Return the [X, Y] coordinate for the center point of the cell that contains the specified text.  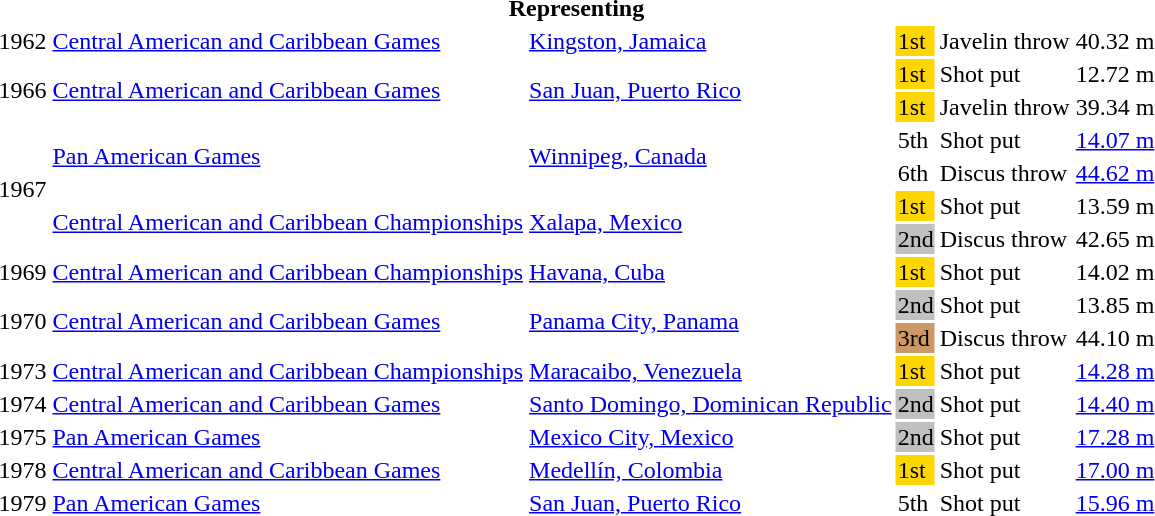
6th [916, 173]
3rd [916, 338]
Santo Domingo, Dominican Republic [711, 404]
Winnipeg, Canada [711, 156]
Havana, Cuba [711, 272]
5th [916, 140]
Kingston, Jamaica [711, 41]
Mexico City, Mexico [711, 437]
Xalapa, Mexico [711, 222]
San Juan, Puerto Rico [711, 90]
Panama City, Panama [711, 322]
Medellín, Colombia [711, 470]
Maracaibo, Venezuela [711, 371]
